Search for the cell housing the specified text and yield its (X, Y) center coordinate. 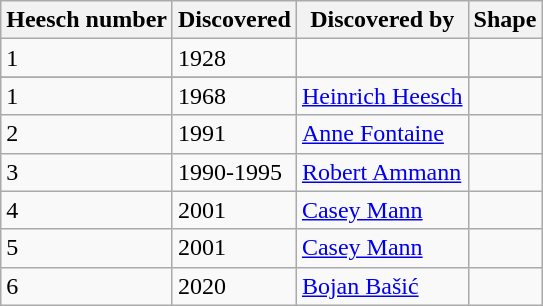
2020 (234, 286)
2 (87, 134)
1991 (234, 134)
Discovered by (382, 20)
1990-1995 (234, 172)
Shape (505, 20)
4 (87, 210)
Heinrich Heesch (382, 96)
6 (87, 286)
1968 (234, 96)
Bojan Bašić (382, 286)
Discovered (234, 20)
Robert Ammann (382, 172)
Heesch number (87, 20)
5 (87, 248)
Anne Fontaine (382, 134)
1928 (234, 58)
3 (87, 172)
